Locate the cell with the specified text and output its (x, y) center coordinate. 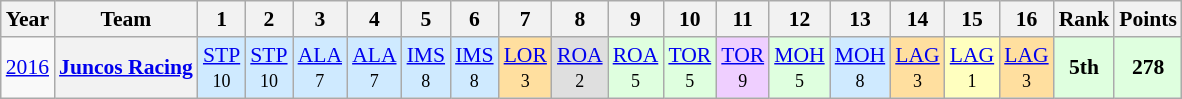
MOH5 (800, 68)
13 (860, 19)
Rank (1084, 19)
4 (374, 19)
7 (526, 19)
16 (1026, 19)
Points (1148, 19)
LOR3 (526, 68)
Year (28, 19)
15 (972, 19)
10 (690, 19)
12 (800, 19)
5 (426, 19)
9 (636, 19)
11 (742, 19)
Juncos Racing (126, 68)
2 (268, 19)
Team (126, 19)
MOH8 (860, 68)
3 (320, 19)
8 (580, 19)
TOR9 (742, 68)
1 (222, 19)
ROA2 (580, 68)
ROA5 (636, 68)
LAG1 (972, 68)
5th (1084, 68)
14 (917, 19)
TOR5 (690, 68)
278 (1148, 68)
2016 (28, 68)
6 (474, 19)
